Locate the cell with the specified text and output its [X, Y] center coordinate. 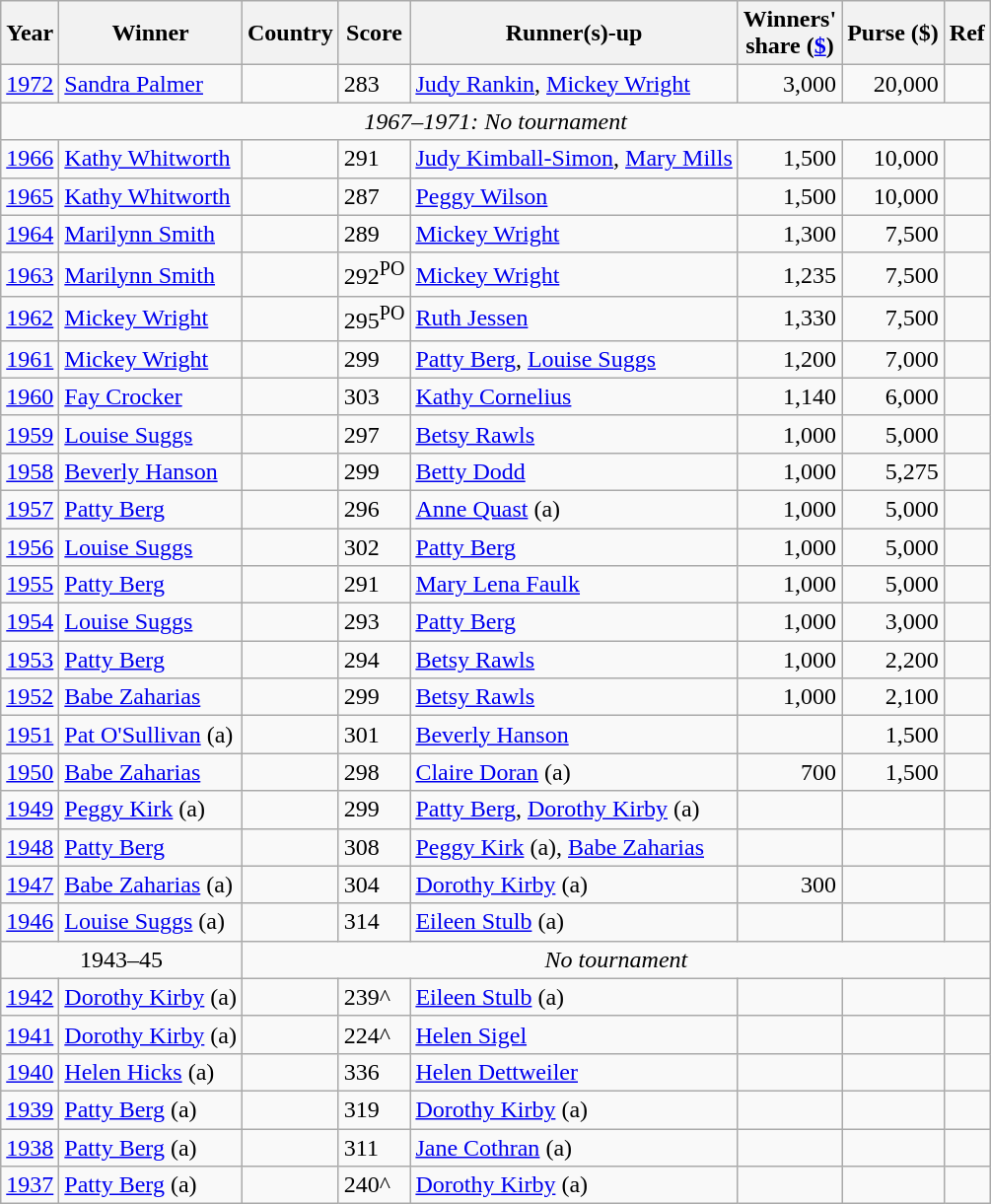
Winners'share ($) [789, 34]
Peggy Kirk (a), Babe Zaharias [574, 847]
1939 [30, 1109]
1966 [30, 159]
297 [375, 434]
Jane Cothran (a) [574, 1148]
Ref [966, 34]
1952 [30, 697]
295PO [375, 319]
314 [375, 922]
1940 [30, 1072]
1949 [30, 810]
1,140 [789, 396]
1,330 [789, 319]
1,300 [789, 234]
Mary Lena Faulk [574, 585]
1954 [30, 622]
Peggy Kirk (a) [151, 810]
300 [789, 885]
1947 [30, 885]
311 [375, 1148]
Purse ($) [893, 34]
1948 [30, 847]
No tournament [617, 959]
293 [375, 622]
1951 [30, 735]
1964 [30, 234]
240^ [375, 1185]
Kathy Cornelius [574, 396]
Score [375, 34]
Year [30, 34]
1955 [30, 585]
1941 [30, 1034]
Judy Rankin, Mickey Wright [574, 84]
Anne Quast (a) [574, 509]
Claire Doran (a) [574, 772]
298 [375, 772]
Patty Berg, Dorothy Kirby (a) [574, 810]
336 [375, 1072]
2,100 [893, 697]
Patty Berg, Louise Suggs [574, 359]
1942 [30, 997]
2,200 [893, 660]
1961 [30, 359]
1965 [30, 196]
1946 [30, 922]
1963 [30, 274]
Pat O'Sullivan (a) [151, 735]
Louise Suggs (a) [151, 922]
1962 [30, 319]
303 [375, 396]
Runner(s)-up [574, 34]
289 [375, 234]
287 [375, 196]
1,200 [789, 359]
Sandra Palmer [151, 84]
1950 [30, 772]
304 [375, 885]
283 [375, 84]
Country [291, 34]
1972 [30, 84]
1943–45 [122, 959]
5,275 [893, 471]
302 [375, 547]
Ruth Jessen [574, 319]
296 [375, 509]
1958 [30, 471]
Babe Zaharias (a) [151, 885]
224^ [375, 1034]
319 [375, 1109]
294 [375, 660]
1959 [30, 434]
239^ [375, 997]
292PO [375, 274]
Helen Dettweiler [574, 1072]
1,235 [789, 274]
308 [375, 847]
20,000 [893, 84]
7,000 [893, 359]
Judy Kimball-Simon, Mary Mills [574, 159]
1938 [30, 1148]
1967–1971: No tournament [496, 121]
1960 [30, 396]
700 [789, 772]
1957 [30, 509]
1937 [30, 1185]
301 [375, 735]
1953 [30, 660]
Helen Hicks (a) [151, 1072]
Helen Sigel [574, 1034]
Winner [151, 34]
1956 [30, 547]
Peggy Wilson [574, 196]
6,000 [893, 396]
Fay Crocker [151, 396]
Betty Dodd [574, 471]
